Provide the (X, Y) coordinate of the cell's center where the given text is located.  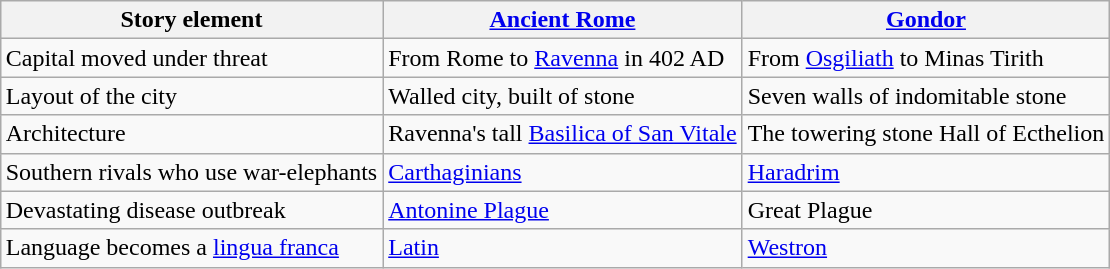
Latin (562, 248)
From Osgiliath to Minas Tirith (926, 58)
Layout of the city (191, 96)
Gondor (926, 20)
Southern rivals who use war-elephants (191, 172)
Architecture (191, 134)
Westron (926, 248)
Antonine Plague (562, 210)
The towering stone Hall of Ecthelion (926, 134)
Carthaginians (562, 172)
Seven walls of indomitable stone (926, 96)
From Rome to Ravenna in 402 AD (562, 58)
Haradrim (926, 172)
Story element (191, 20)
Capital moved under threat (191, 58)
Ancient Rome (562, 20)
Devastating disease outbreak (191, 210)
Language becomes a lingua franca (191, 248)
Walled city, built of stone (562, 96)
Ravenna's tall Basilica of San Vitale (562, 134)
Great Plague (926, 210)
